For the text-containing cell, return its midpoint in (x, y) coordinate format. 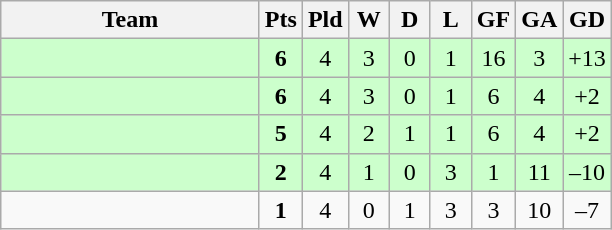
16 (493, 58)
+13 (588, 58)
D (410, 20)
Pld (325, 20)
5 (280, 134)
L (450, 20)
GF (493, 20)
–10 (588, 172)
–7 (588, 210)
11 (540, 172)
GD (588, 20)
Team (130, 20)
Pts (280, 20)
W (368, 20)
GA (540, 20)
10 (540, 210)
